Find where the given text appears and provide that cell's center as [x, y] coordinate. 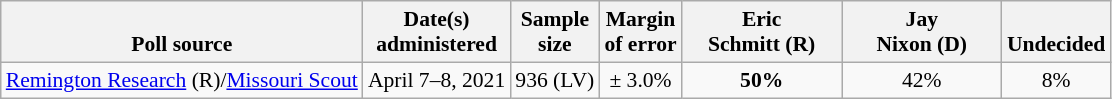
± 3.0% [640, 80]
936 (LV) [554, 80]
Undecided [1056, 32]
JayNixon (D) [922, 32]
8% [1056, 80]
Poll source [182, 32]
Date(s)administered [436, 32]
EricSchmitt (R) [762, 32]
50% [762, 80]
42% [922, 80]
April 7–8, 2021 [436, 80]
Remington Research (R)/Missouri Scout [182, 80]
Marginof error [640, 32]
Samplesize [554, 32]
